Output the [x, y] coordinate of the center of the cell containing the given text.  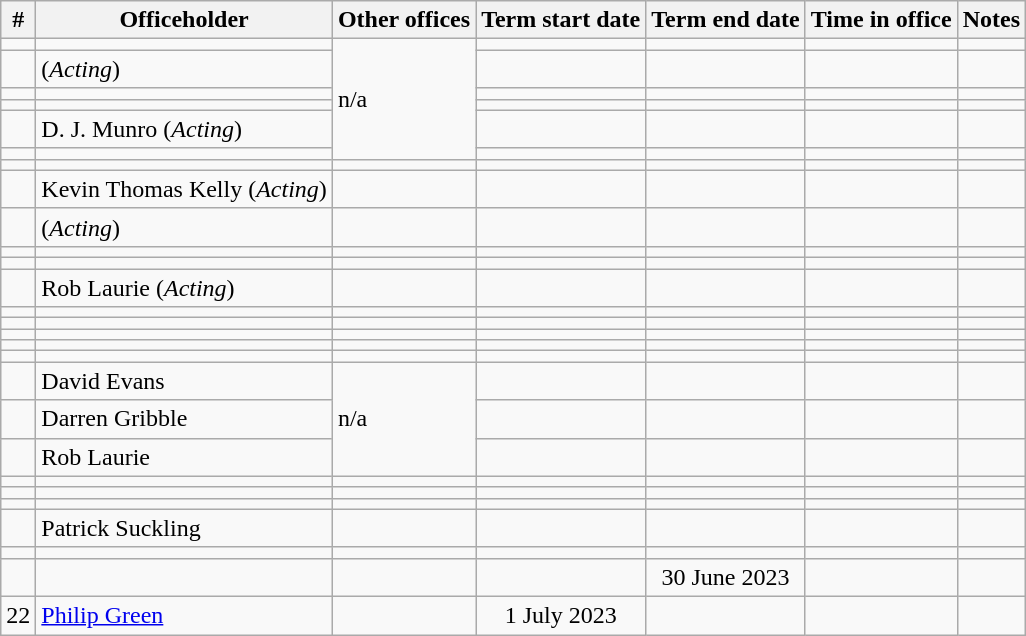
Officeholder [184, 20]
Rob Laurie (Acting) [184, 287]
Notes [991, 20]
Rob Laurie [184, 457]
Kevin Thomas Kelly (Acting) [184, 189]
D. J. Munro (Acting) [184, 129]
Other offices [404, 20]
Darren Gribble [184, 419]
Patrick Suckling [184, 528]
# [18, 20]
Time in office [881, 20]
David Evans [184, 381]
Philip Green [184, 615]
Term end date [726, 20]
1 July 2023 [561, 615]
30 June 2023 [726, 577]
Term start date [561, 20]
22 [18, 615]
